Locate the cell with the specified text and output its [X, Y] center coordinate. 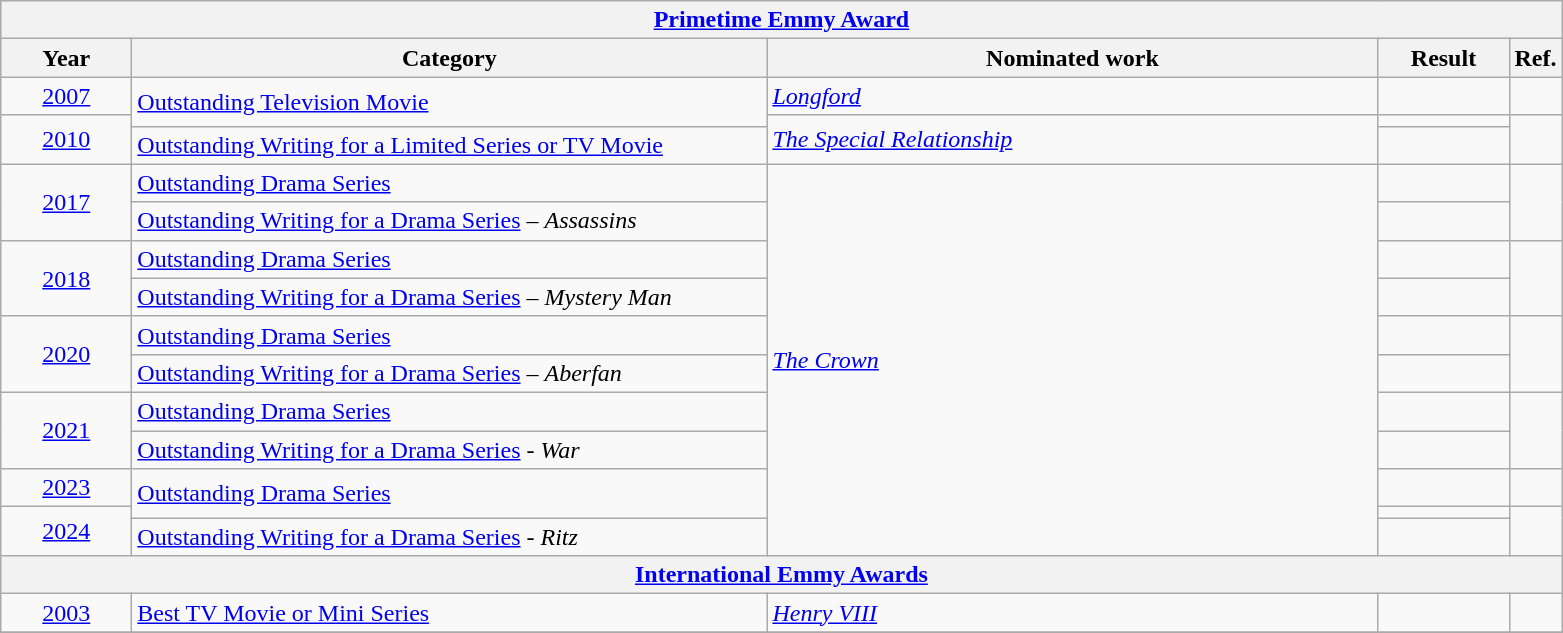
Category [450, 58]
Year [66, 58]
Ref. [1536, 58]
2020 [66, 354]
Outstanding Television Movie [450, 102]
Longford [1072, 96]
The Crown [1072, 360]
Outstanding Writing for a Drama Series – Aberfan [450, 373]
2007 [66, 96]
Outstanding Writing for a Drama Series – Mystery Man [450, 297]
Result [1444, 58]
Outstanding Writing for a Drama Series - War [450, 449]
Outstanding Writing for a Drama Series – Assassins [450, 221]
The Special Relationship [1072, 140]
Nominated work [1072, 58]
2003 [66, 613]
International Emmy Awards [782, 575]
Best TV Movie or Mini Series [450, 613]
Primetime Emmy Award [782, 20]
2010 [66, 140]
2023 [66, 488]
2021 [66, 430]
2017 [66, 202]
2018 [66, 278]
Henry VIII [1072, 613]
Outstanding Writing for a Drama Series - Ritz [450, 537]
Outstanding Writing for a Limited Series or TV Movie [450, 145]
2024 [66, 532]
